Locate the cell with the specified text and output its [x, y] center coordinate. 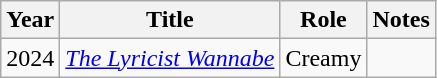
Year [30, 20]
Creamy [324, 58]
Role [324, 20]
2024 [30, 58]
Notes [401, 20]
Title [170, 20]
The Lyricist Wannabe [170, 58]
